Provide the (X, Y) coordinate of the cell's center where the given text is located.  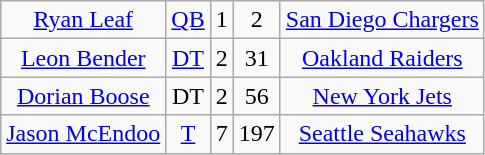
197 (256, 134)
Ryan Leaf (84, 20)
31 (256, 58)
Leon Bender (84, 58)
7 (222, 134)
Seattle Seahawks (382, 134)
56 (256, 96)
T (188, 134)
Dorian Boose (84, 96)
QB (188, 20)
Jason McEndoo (84, 134)
Oakland Raiders (382, 58)
1 (222, 20)
San Diego Chargers (382, 20)
New York Jets (382, 96)
